Determine the [X, Y] coordinate at the center of the cell enclosing the given text.  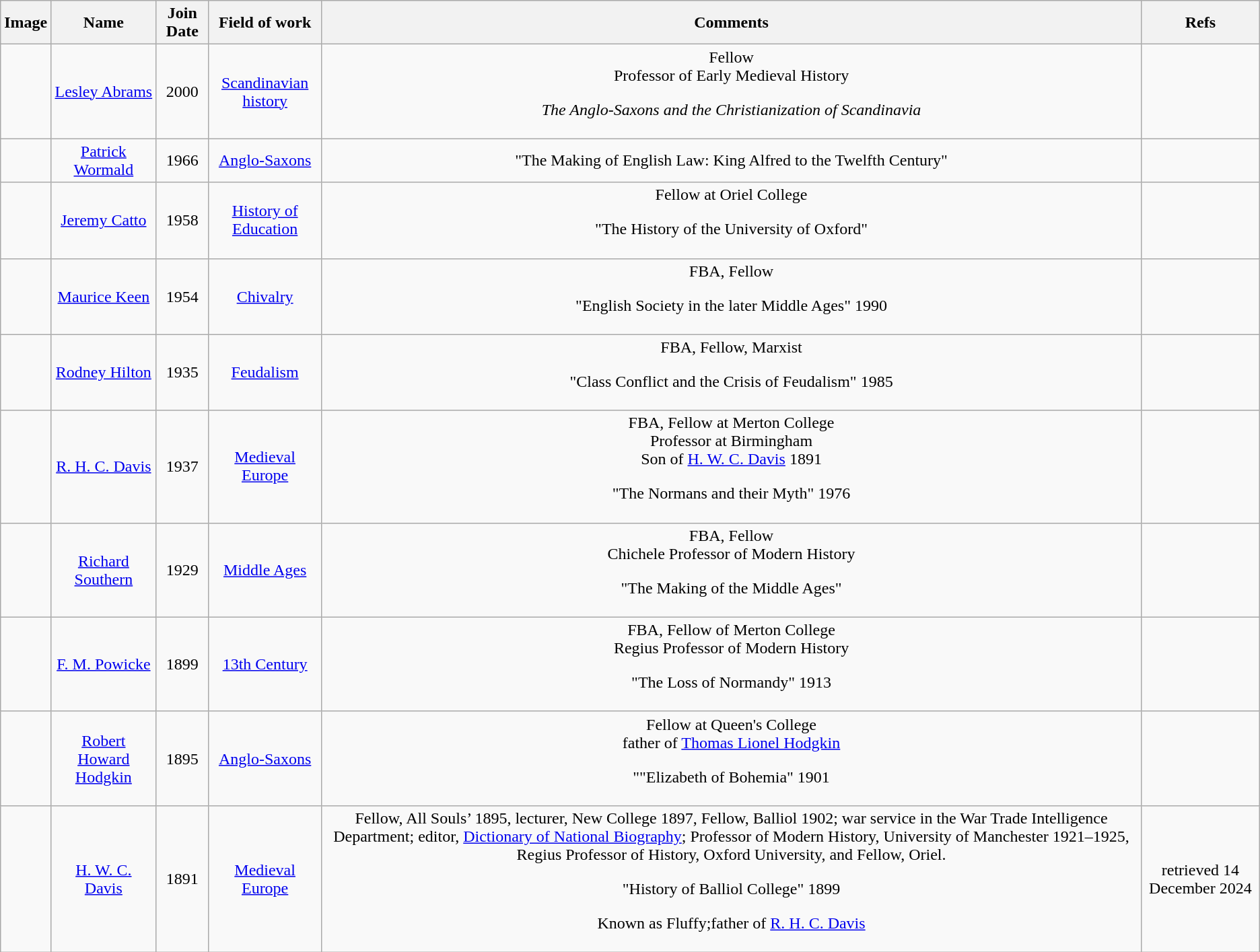
FBA, Fellow at Merton CollegeProfessor at BirminghamSon of H. W. C. Davis 1891"The Normans and their Myth" 1976 [731, 467]
Richard Southern [104, 570]
"The Making of English Law: King Alfred to the Twelfth Century" [731, 160]
Scandinavian history [265, 91]
Patrick Wormald [104, 160]
1895 [182, 758]
Fellow at Oriel College"The History of the University of Oxford" [731, 221]
Field of work [265, 23]
1929 [182, 570]
Middle Ages [265, 570]
R. H. C. Davis [104, 467]
Image [26, 23]
FBA, Fellow, Marxist"Class Conflict and the Crisis of Feudalism" 1985 [731, 373]
Maurice Keen [104, 296]
Jeremy Catto [104, 221]
1958 [182, 221]
Comments [731, 23]
1954 [182, 296]
1966 [182, 160]
Chivalry [265, 296]
Refs [1201, 23]
1935 [182, 373]
2000 [182, 91]
1891 [182, 879]
Fellow at Queen's Collegefather of Thomas Lionel Hodgkin""Elizabeth of Bohemia" 1901 [731, 758]
Feudalism [265, 373]
Robert Howard Hodgkin [104, 758]
FBA, FellowChichele Professor of Modern History"The Making of the Middle Ages" [731, 570]
Rodney Hilton [104, 373]
1937 [182, 467]
13th Century [265, 664]
F. M. Powicke [104, 664]
Name [104, 23]
1899 [182, 664]
H. W. C. Davis [104, 879]
retrieved 14 December 2024 [1201, 879]
Join Date [182, 23]
Lesley Abrams [104, 91]
FBA, Fellow"English Society in the later Middle Ages" 1990 [731, 296]
History of Education [265, 221]
FBA, Fellow of Merton CollegeRegius Professor of Modern History"The Loss of Normandy" 1913 [731, 664]
FellowProfessor of Early Medieval HistoryThe Anglo-Saxons and the Christianization of Scandinavia [731, 91]
